Output the (X, Y) coordinate of the center of the cell containing the given text.  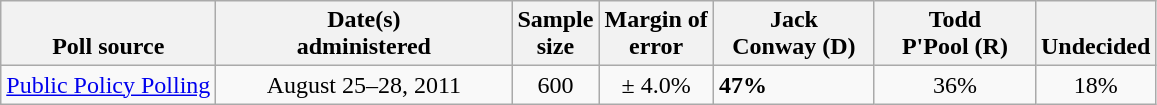
August 25–28, 2011 (364, 85)
47% (794, 85)
Margin oferror (656, 34)
JackConway (D) (794, 34)
Samplesize (556, 34)
36% (954, 85)
Undecided (1095, 34)
Public Policy Polling (108, 85)
ToddP'Pool (R) (954, 34)
± 4.0% (656, 85)
Date(s)administered (364, 34)
18% (1095, 85)
Poll source (108, 34)
600 (556, 85)
